Pinpoint the cell where the given text exists, returning its (X, Y) midpoint coordinate. 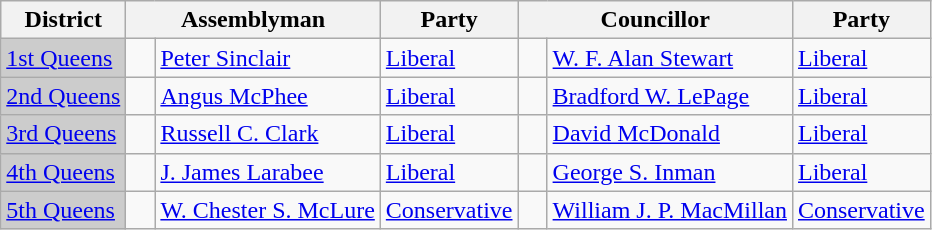
Councillor (655, 20)
W. Chester S. McLure (268, 210)
Bradford W. LePage (670, 96)
Peter Sinclair (268, 58)
2nd Queens (64, 96)
W. F. Alan Stewart (670, 58)
1st Queens (64, 58)
George S. Inman (670, 172)
3rd Queens (64, 134)
District (64, 20)
David McDonald (670, 134)
Angus McPhee (268, 96)
5th Queens (64, 210)
William J. P. MacMillan (670, 210)
4th Queens (64, 172)
J. James Larabee (268, 172)
Assemblyman (254, 20)
Russell C. Clark (268, 134)
